Pinpoint the cell where the given text exists, returning its [x, y] midpoint coordinate. 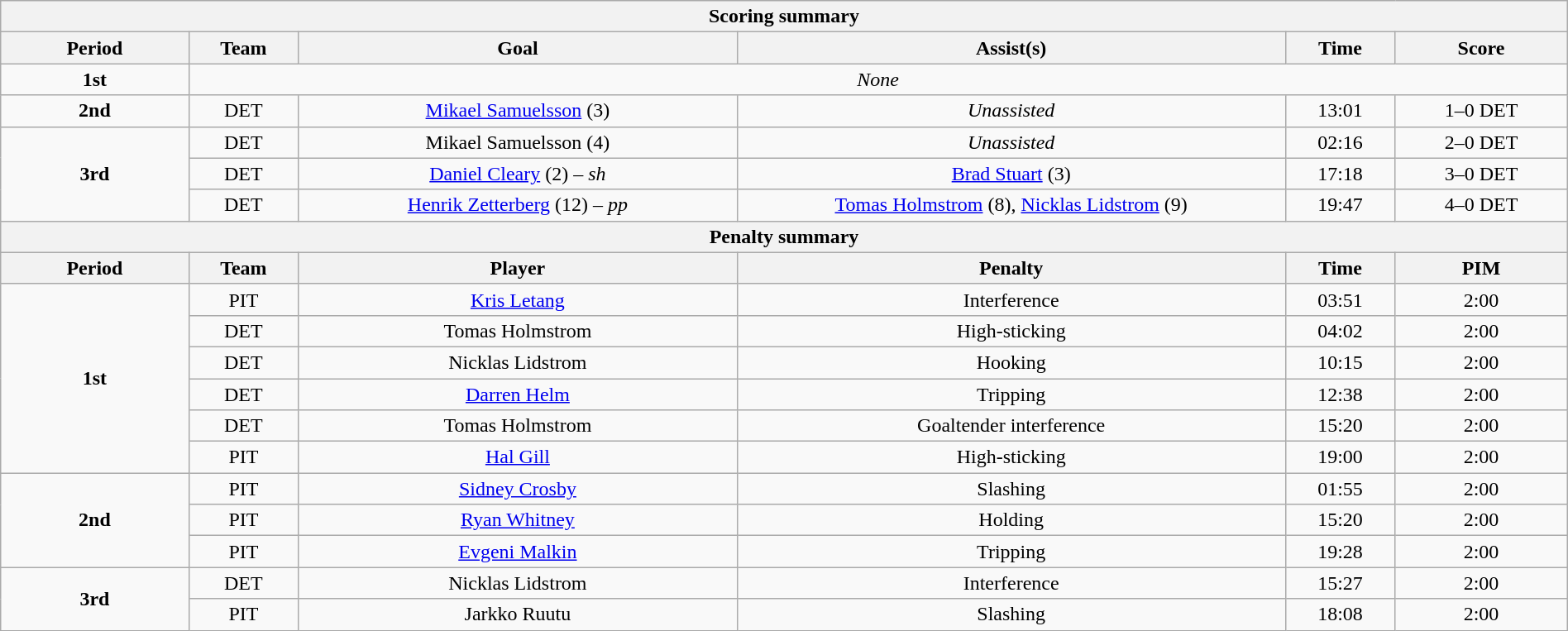
Daniel Cleary (2) – sh [518, 174]
Ryan Whitney [518, 520]
Mikael Samuelsson (3) [518, 111]
Kris Letang [518, 299]
19:00 [1340, 457]
Tomas Holmstrom (8), Nicklas Lidstrom (9) [1011, 205]
12:38 [1340, 394]
Penalty [1011, 268]
Henrik Zetterberg (12) – pp [518, 205]
4–0 DET [1481, 205]
Brad Stuart (3) [1011, 174]
2–0 DET [1481, 142]
3–0 DET [1481, 174]
Player [518, 268]
Scoring summary [784, 17]
Score [1481, 48]
1–0 DET [1481, 111]
03:51 [1340, 299]
Evgeni Malkin [518, 552]
10:15 [1340, 362]
Penalty summary [784, 237]
PIM [1481, 268]
01:55 [1340, 489]
Hal Gill [518, 457]
Darren Helm [518, 394]
Mikael Samuelsson (4) [518, 142]
Goaltender interference [1011, 426]
17:18 [1340, 174]
Holding [1011, 520]
19:47 [1340, 205]
Goal [518, 48]
04:02 [1340, 331]
Hooking [1011, 362]
13:01 [1340, 111]
Jarkko Ruutu [518, 614]
Sidney Crosby [518, 489]
Assist(s) [1011, 48]
18:08 [1340, 614]
15:27 [1340, 583]
None [878, 79]
19:28 [1340, 552]
02:16 [1340, 142]
